Find where the given text appears and provide that cell's center as (X, Y) coordinate. 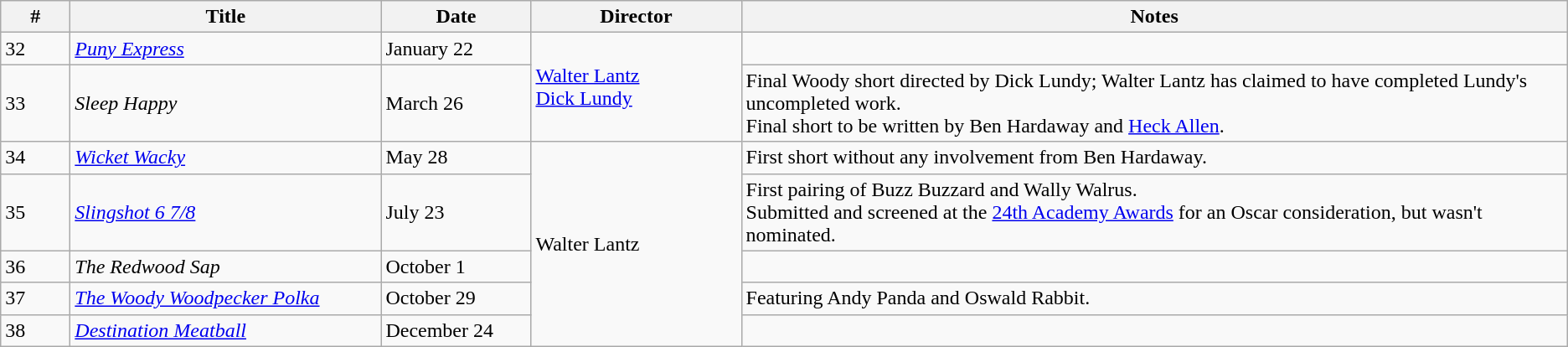
38 (35, 330)
Notes (1154, 17)
The Redwood Sap (226, 267)
Director (637, 17)
First short without any involvement from Ben Hardaway. (1154, 158)
July 23 (456, 212)
Walter Lantz (637, 244)
The Woody Woodpecker Polka (226, 298)
Title (226, 17)
37 (35, 298)
Featuring Andy Panda and Oswald Rabbit. (1154, 298)
Destination Meatball (226, 330)
Sleep Happy (226, 103)
Slingshot 6 7/8 (226, 212)
December 24 (456, 330)
First pairing of Buzz Buzzard and Wally Walrus.Submitted and screened at the 24th Academy Awards for an Oscar consideration, but wasn't nominated. (1154, 212)
Walter LantzDick Lundy (637, 87)
33 (35, 103)
34 (35, 158)
January 22 (456, 49)
May 28 (456, 158)
October 29 (456, 298)
October 1 (456, 267)
March 26 (456, 103)
32 (35, 49)
Wicket Wacky (226, 158)
35 (35, 212)
36 (35, 267)
Puny Express (226, 49)
Date (456, 17)
# (35, 17)
